Return the [X, Y] coordinate for the center point of the cell that contains the specified text.  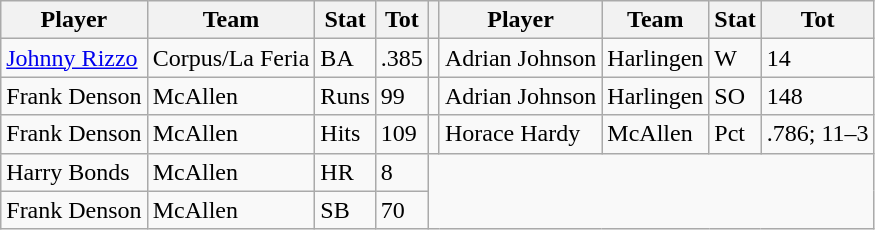
HR [345, 172]
Horace Hardy [520, 134]
148 [818, 96]
Pct [735, 134]
109 [402, 134]
Corpus/La Feria [231, 58]
Johnny Rizzo [74, 58]
Runs [345, 96]
14 [818, 58]
Hits [345, 134]
BA [345, 58]
W [735, 58]
SB [345, 210]
99 [402, 96]
Harry Bonds [74, 172]
.786; 11–3 [818, 134]
70 [402, 210]
SO [735, 96]
.385 [402, 58]
8 [402, 172]
